Identify which cell holds the provided text, then report its (x, y) central coordinate. 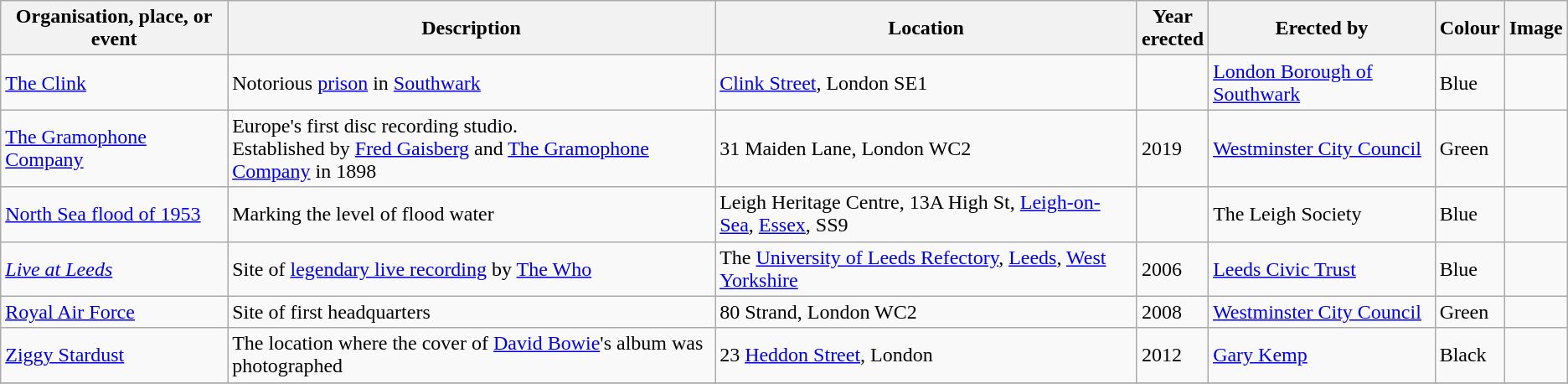
Yearerected (1173, 29)
Marking the level of flood water (472, 215)
Erected by (1322, 29)
Leeds Civic Trust (1322, 268)
Gary Kemp (1322, 355)
The Leigh Society (1322, 215)
Ziggy Stardust (114, 355)
Organisation, place, or event (114, 29)
Black (1469, 355)
31 Maiden Lane, London WC2 (926, 148)
2019 (1173, 148)
2012 (1173, 355)
Live at Leeds (114, 268)
The Gramophone Company (114, 148)
Clink Street, London SE1 (926, 82)
The Clink (114, 82)
Royal Air Force (114, 312)
2008 (1173, 312)
Leigh Heritage Centre, 13A High St, Leigh-on-Sea, Essex, SS9 (926, 215)
Image (1536, 29)
Europe's first disc recording studio.Established by Fred Gaisberg and The Gramophone Company in 1898 (472, 148)
Site of legendary live recording by The Who (472, 268)
Colour (1469, 29)
2006 (1173, 268)
Notorious prison in Southwark (472, 82)
London Borough of Southwark (1322, 82)
The location where the cover of David Bowie's album was photographed (472, 355)
Site of first headquarters (472, 312)
80 Strand, London WC2 (926, 312)
Location (926, 29)
North Sea flood of 1953 (114, 215)
23 Heddon Street, London (926, 355)
The University of Leeds Refectory, Leeds, West Yorkshire (926, 268)
Description (472, 29)
